Extract the (X, Y) coordinate from the center of the cell holding the provided text.  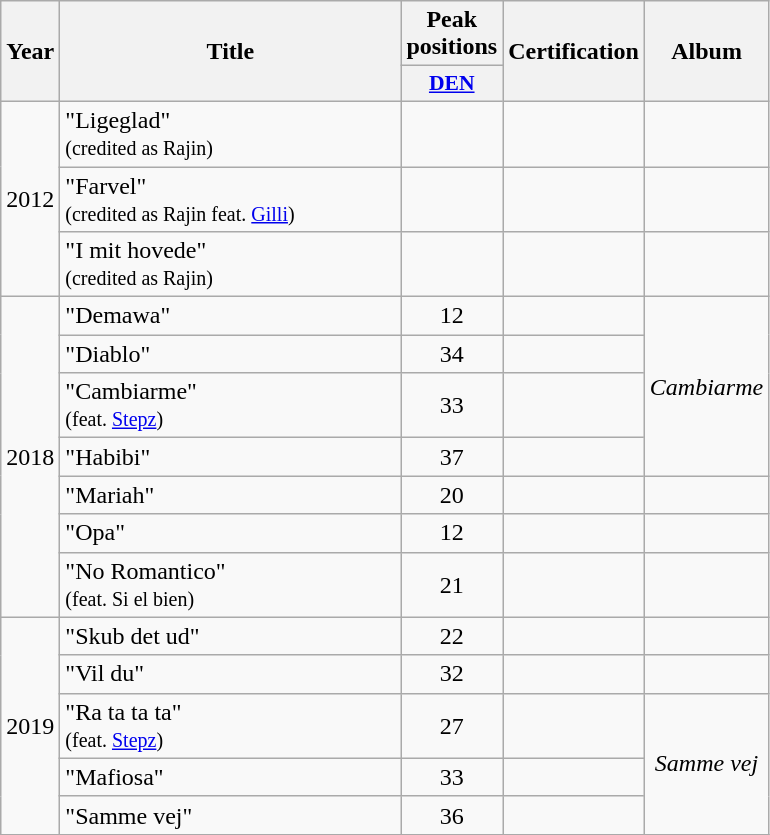
27 (452, 726)
"Habibi" (230, 457)
"Opa" (230, 533)
36 (452, 815)
21 (452, 584)
2012 (30, 198)
34 (452, 354)
"Vil du" (230, 674)
Samme vej (706, 764)
"Mariah" (230, 495)
"Samme vej" (230, 815)
Certification (574, 52)
"Cambiarme" (feat. Stepz) (230, 406)
Year (30, 52)
"Demawa" (230, 316)
"No Romantico" (feat. Si el bien) (230, 584)
DEN (452, 84)
2019 (30, 726)
22 (452, 636)
"Ra ta ta ta" (feat. Stepz) (230, 726)
"Mafiosa" (230, 777)
Album (706, 52)
"Farvel"(credited as Rajin feat. Gilli) (230, 198)
Title (230, 52)
Peak positions (452, 34)
"I mit hovede" (credited as Rajin) (230, 264)
2018 (30, 457)
"Skub det ud" (230, 636)
"Ligeglad"(credited as Rajin) (230, 134)
37 (452, 457)
Cambiarme (706, 386)
"Diablo" (230, 354)
32 (452, 674)
20 (452, 495)
